Find where the given text appears and provide that cell's center as (x, y) coordinate. 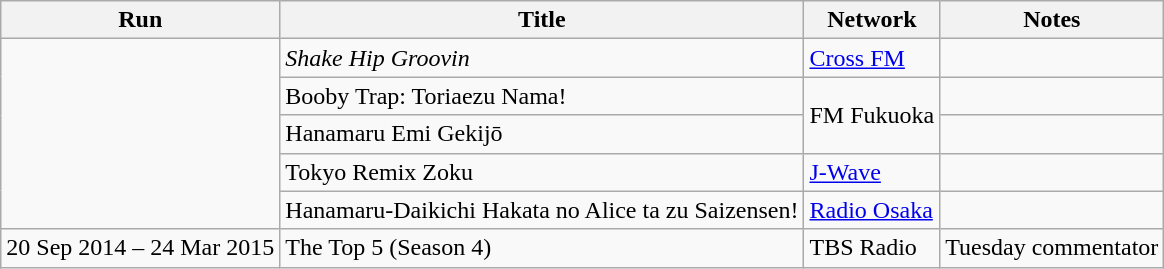
Hanamaru-Daikichi Hakata no Alice ta zu Saizensen! (542, 210)
20 Sep 2014 – 24 Mar 2015 (140, 248)
The Top 5 (Season 4) (542, 248)
FM Fukuoka (872, 115)
Title (542, 20)
TBS Radio (872, 248)
J-Wave (872, 172)
Network (872, 20)
Shake Hip Groovin (542, 58)
Hanamaru Emi Gekijō (542, 134)
Cross FM (872, 58)
Booby Trap: Toriaezu Nama! (542, 96)
Radio Osaka (872, 210)
Tuesday commentator (1052, 248)
Tokyo Remix Zoku (542, 172)
Run (140, 20)
Notes (1052, 20)
